Return [X, Y] of the center of cell containing provided text 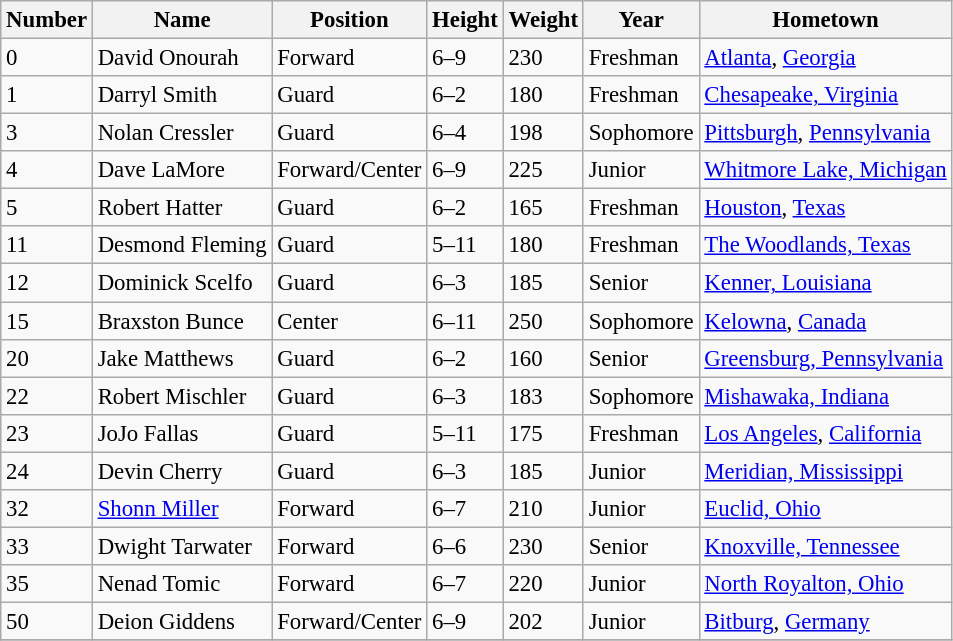
Position [350, 20]
Los Angeles, California [826, 433]
North Royalton, Ohio [826, 584]
Deion Giddens [182, 621]
Euclid, Ohio [826, 509]
Nolan Cressler [182, 133]
165 [543, 208]
12 [47, 283]
210 [543, 509]
220 [543, 584]
Center [350, 321]
202 [543, 621]
24 [47, 471]
160 [543, 358]
Robert Hatter [182, 208]
Number [47, 20]
Greensburg, Pennsylvania [826, 358]
Knoxville, Tennessee [826, 546]
Hometown [826, 20]
50 [47, 621]
11 [47, 245]
6–6 [465, 546]
22 [47, 396]
5 [47, 208]
Nenad Tomic [182, 584]
Darryl Smith [182, 95]
6–11 [465, 321]
David Onourah [182, 58]
Devin Cherry [182, 471]
198 [543, 133]
23 [47, 433]
0 [47, 58]
Braxston Bunce [182, 321]
Year [641, 20]
32 [47, 509]
35 [47, 584]
4 [47, 170]
Dave LaMore [182, 170]
The Woodlands, Texas [826, 245]
Jake Matthews [182, 358]
6–4 [465, 133]
Height [465, 20]
Kelowna, Canada [826, 321]
Mishawaka, Indiana [826, 396]
Shonn Miller [182, 509]
Dwight Tarwater [182, 546]
175 [543, 433]
Chesapeake, Virginia [826, 95]
Robert Mischler [182, 396]
Desmond Fleming [182, 245]
Pittsburgh, Pennsylvania [826, 133]
Houston, Texas [826, 208]
Atlanta, Georgia [826, 58]
33 [47, 546]
183 [543, 396]
250 [543, 321]
1 [47, 95]
225 [543, 170]
20 [47, 358]
Kenner, Louisiana [826, 283]
15 [47, 321]
Whitmore Lake, Michigan [826, 170]
Meridian, Mississippi [826, 471]
3 [47, 133]
Name [182, 20]
Bitburg, Germany [826, 621]
Weight [543, 20]
JoJo Fallas [182, 433]
Dominick Scelfo [182, 283]
